From the cell containing the given text, extract its center point as [X, Y] coordinate. 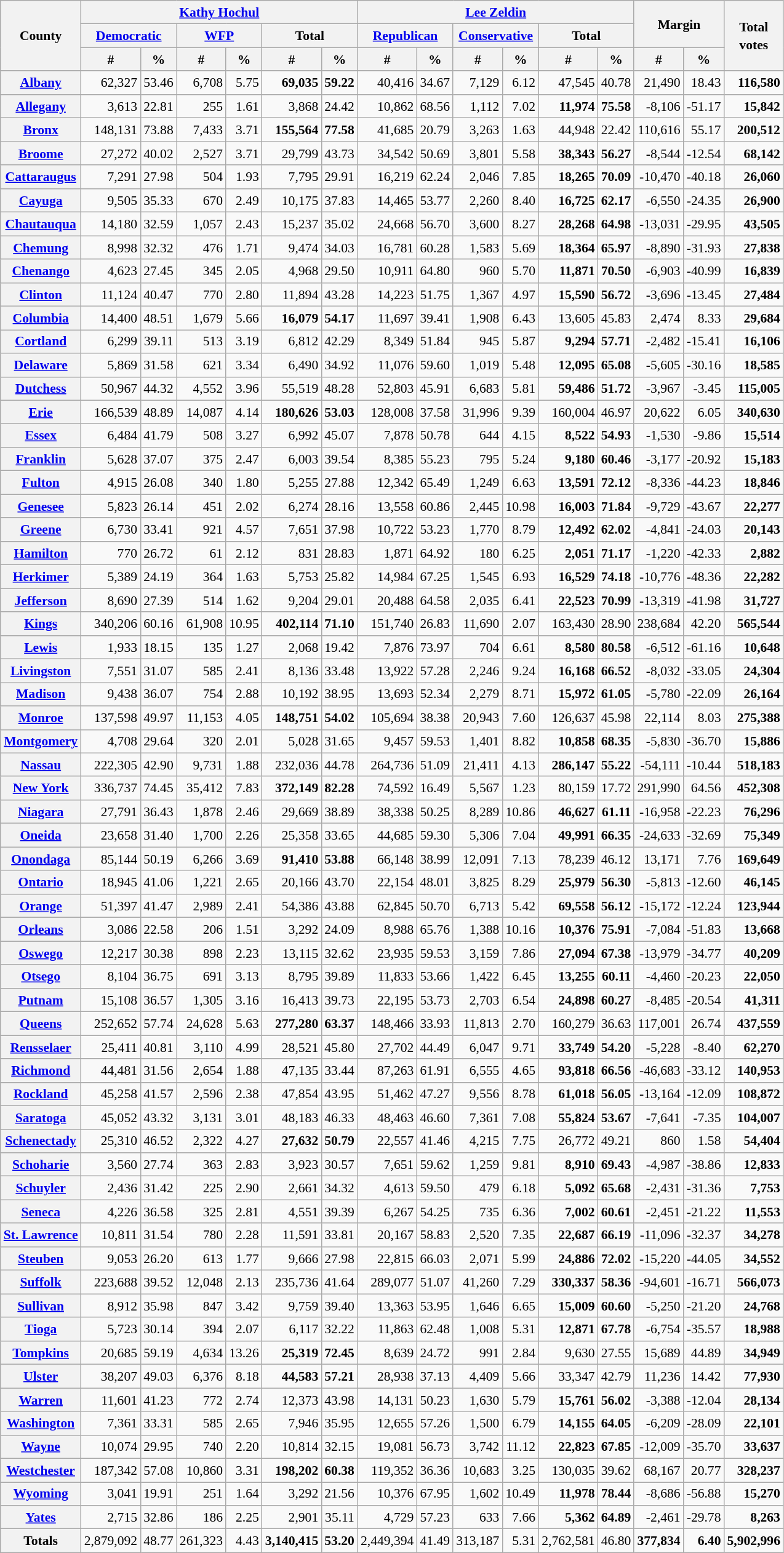
166,539 [111, 412]
10,858 [568, 741]
4,226 [111, 1212]
772 [201, 1400]
5.48 [521, 365]
Tioga [41, 1330]
24,668 [387, 224]
15,009 [568, 1306]
3,140,415 [292, 1541]
16,413 [292, 1000]
-15,220 [658, 1259]
452,308 [754, 789]
-12.04 [704, 1400]
44,948 [568, 130]
75.58 [617, 106]
21,411 [478, 765]
6,274 [292, 506]
27,838 [754, 247]
-4,460 [658, 976]
43.70 [340, 883]
13,115 [292, 953]
77,930 [754, 1376]
60.28 [434, 247]
39.89 [340, 976]
9,053 [111, 1259]
48.51 [159, 318]
375 [201, 459]
Cayuga [41, 201]
40.78 [617, 83]
5,255 [292, 483]
-15.41 [704, 342]
4,729 [387, 1517]
10.98 [521, 506]
363 [201, 1165]
31.58 [159, 365]
-3,967 [658, 388]
60.38 [340, 1471]
-8,686 [658, 1494]
514 [201, 600]
4,409 [478, 1376]
36.43 [159, 812]
71.17 [617, 553]
Schenectady [41, 1141]
18,846 [754, 483]
50.79 [340, 1141]
10,074 [111, 1447]
2,449,394 [387, 1541]
28.90 [617, 624]
1,221 [201, 883]
6,266 [201, 859]
11,813 [478, 1024]
1.51 [244, 929]
32.32 [159, 247]
377,834 [658, 1541]
64.56 [704, 789]
34.67 [434, 83]
69,558 [568, 906]
Ontario [41, 883]
Wyoming [41, 1494]
1,583 [478, 247]
35.95 [340, 1423]
16,839 [754, 271]
24,628 [201, 1024]
8,289 [478, 812]
2.23 [244, 953]
35.02 [340, 224]
36.63 [617, 1024]
24.19 [159, 577]
10,683 [478, 1471]
-40.99 [704, 271]
20.79 [434, 130]
55.22 [617, 765]
-9.86 [704, 436]
26.74 [704, 1024]
-6,903 [658, 271]
277,280 [292, 1024]
-8.40 [704, 1047]
3,263 [478, 130]
-15,172 [658, 906]
37.83 [340, 201]
251 [201, 1494]
44.89 [704, 1353]
644 [478, 436]
Columbia [41, 318]
11.12 [521, 1447]
7,002 [568, 1212]
11,863 [387, 1330]
12,342 [387, 483]
80.58 [617, 648]
53.95 [434, 1306]
46.97 [617, 412]
3.69 [244, 859]
6,683 [478, 388]
4,215 [478, 1141]
261,323 [201, 1541]
-20.54 [704, 1000]
50.78 [434, 436]
1,008 [478, 1330]
58.36 [617, 1282]
66.35 [617, 835]
15,689 [658, 1353]
2.13 [244, 1282]
11,690 [478, 624]
2,882 [754, 553]
39.73 [340, 1000]
65.49 [434, 483]
10,722 [387, 530]
8,580 [568, 648]
11,697 [387, 318]
-94,601 [658, 1282]
691 [201, 976]
20,488 [387, 600]
1,259 [478, 1165]
6,708 [201, 83]
187,342 [111, 1471]
Delaware [41, 365]
Rockland [41, 1094]
62.24 [434, 177]
-6,754 [658, 1330]
3,613 [111, 106]
43.98 [340, 1400]
5,306 [478, 835]
29.01 [340, 600]
33.48 [340, 671]
6.12 [521, 83]
18,364 [568, 247]
-7,084 [658, 929]
22,277 [754, 506]
26.20 [159, 1259]
9,204 [292, 600]
633 [478, 1517]
4.43 [244, 1541]
128,008 [387, 412]
2,436 [111, 1188]
275,388 [754, 718]
64.92 [434, 553]
57.08 [159, 1471]
24,886 [568, 1259]
Onondaga [41, 859]
6,730 [111, 530]
-44.23 [704, 483]
3,742 [478, 1447]
54.17 [340, 318]
7,878 [387, 436]
140,953 [754, 1070]
8,136 [292, 671]
8.71 [521, 694]
6.25 [521, 553]
36.07 [159, 694]
4.27 [244, 1141]
9,457 [387, 741]
67.38 [617, 953]
2,762,581 [568, 1541]
28.16 [340, 506]
264,736 [387, 765]
38,338 [387, 812]
513 [201, 342]
32.22 [340, 1330]
20,622 [658, 412]
-4,987 [658, 1165]
22.81 [159, 106]
27,791 [111, 812]
7,753 [754, 1188]
33,749 [568, 1047]
45.80 [340, 1047]
40.47 [159, 295]
-2,482 [658, 342]
16,079 [292, 318]
18,988 [754, 1330]
62,270 [754, 1047]
4.14 [244, 412]
-24.03 [704, 530]
46.12 [617, 859]
62.48 [434, 1330]
82.28 [340, 789]
198,202 [292, 1471]
3,923 [292, 1165]
32.62 [340, 953]
22,523 [568, 600]
26.72 [159, 553]
9.39 [521, 412]
-8,890 [658, 247]
68,142 [754, 153]
-4,841 [658, 530]
Oneida [41, 835]
26,772 [568, 1141]
11,591 [292, 1235]
-43.67 [704, 506]
740 [201, 1447]
61,018 [568, 1094]
2,661 [292, 1188]
34,542 [387, 153]
110,616 [658, 130]
19,081 [387, 1447]
Chemung [41, 247]
85,144 [111, 859]
7,795 [292, 177]
34,949 [754, 1353]
24,898 [568, 1000]
Lee Zeldin [496, 12]
-5,250 [658, 1306]
2.46 [244, 812]
44.32 [159, 388]
-33.12 [704, 1070]
11,601 [111, 1400]
16,003 [568, 506]
8,639 [387, 1353]
135 [201, 648]
-56.88 [704, 1494]
42.29 [340, 342]
14,465 [387, 201]
38.95 [340, 694]
91,410 [292, 859]
6.41 [521, 600]
7.83 [244, 789]
2,654 [201, 1070]
64.05 [617, 1423]
-3.45 [704, 388]
7.13 [521, 859]
73.97 [434, 648]
5.63 [244, 1024]
80,159 [568, 789]
46.80 [617, 1541]
4,634 [201, 1353]
15,590 [568, 295]
Otsego [41, 976]
75,349 [754, 835]
2.81 [244, 1212]
22,687 [568, 1235]
10.86 [521, 812]
670 [201, 201]
5.99 [521, 1259]
508 [201, 436]
945 [478, 342]
206 [201, 929]
57.28 [434, 671]
1,422 [478, 976]
-12.09 [704, 1094]
847 [201, 1306]
15,183 [754, 459]
2.28 [244, 1235]
52,803 [387, 388]
9.81 [521, 1165]
1.71 [244, 247]
-7,641 [658, 1118]
155,564 [292, 130]
-2,461 [658, 1517]
5,869 [111, 365]
15,886 [754, 741]
72.12 [617, 483]
Kathy Hochul [219, 12]
74,592 [387, 789]
59.50 [434, 1188]
754 [201, 694]
1,700 [201, 835]
68.56 [434, 106]
33.93 [434, 1024]
5.69 [521, 247]
60.16 [159, 624]
12,871 [568, 1330]
8,385 [387, 459]
6.63 [521, 483]
25.82 [340, 577]
119,352 [387, 1471]
-35.70 [704, 1447]
-2,431 [658, 1188]
27.74 [159, 1165]
61.05 [617, 694]
5.75 [244, 83]
54,404 [754, 1141]
Greene [41, 530]
57.71 [617, 342]
1.61 [244, 106]
-38.86 [704, 1165]
41.06 [159, 883]
15,514 [754, 436]
50.25 [434, 812]
49.03 [159, 1376]
5,723 [111, 1330]
36.58 [159, 1212]
72.02 [617, 1259]
26,900 [754, 201]
Ulster [41, 1376]
Schuyler [41, 1188]
831 [292, 553]
123,944 [754, 906]
7.75 [521, 1141]
7.04 [521, 835]
-22.09 [704, 694]
-13,319 [658, 600]
-24,633 [658, 835]
Chautauqua [41, 224]
55,824 [568, 1118]
6.79 [521, 1423]
66,148 [387, 859]
3,868 [292, 106]
-8,485 [658, 1000]
Clinton [41, 295]
Allegany [41, 106]
2,035 [478, 600]
15,237 [292, 224]
7.76 [704, 859]
5,628 [111, 459]
56.70 [434, 224]
56.02 [617, 1400]
34,278 [754, 1235]
5,092 [568, 1188]
163,430 [568, 624]
53.20 [340, 1541]
5.42 [521, 906]
30.38 [159, 953]
27.39 [159, 600]
50,967 [111, 388]
3.13 [244, 976]
31,996 [478, 412]
18.15 [159, 648]
53.67 [617, 1118]
56.12 [617, 906]
Totalvotes [754, 36]
40.81 [159, 1047]
252,652 [111, 1024]
53.23 [434, 530]
2,989 [201, 906]
Lewis [41, 648]
57.23 [434, 1517]
5,389 [111, 577]
63.37 [340, 1024]
4.15 [521, 436]
11,153 [201, 718]
921 [201, 530]
46,145 [754, 883]
County [41, 36]
4,552 [201, 388]
29.50 [340, 271]
-9,729 [658, 506]
6,812 [292, 342]
200,512 [754, 130]
47,545 [568, 83]
3.25 [521, 1471]
53.73 [434, 1000]
1.23 [521, 789]
41.46 [434, 1141]
Margin [679, 24]
59.30 [434, 835]
Albany [41, 83]
41.23 [159, 1400]
1,602 [478, 1494]
66.56 [617, 1070]
38,343 [568, 153]
Schoharie [41, 1165]
11,871 [568, 271]
Suffolk [41, 1282]
8,522 [568, 436]
38,207 [111, 1376]
44.78 [340, 765]
9,731 [201, 765]
38.99 [434, 859]
69,035 [292, 83]
26.14 [159, 506]
22,154 [387, 883]
-3,388 [658, 1400]
735 [478, 1212]
-12,009 [658, 1447]
2,901 [292, 1517]
Hamilton [41, 553]
565,544 [754, 624]
15,972 [568, 694]
28.83 [340, 553]
-31.36 [704, 1188]
-5,780 [658, 694]
1.64 [244, 1494]
7.86 [521, 953]
13,255 [568, 976]
71.10 [340, 624]
9,505 [111, 201]
6,376 [201, 1376]
2.26 [244, 835]
2,445 [478, 506]
31.54 [159, 1235]
10,192 [292, 694]
47,135 [292, 1070]
59.62 [434, 1165]
15,842 [754, 106]
-32.37 [704, 1235]
2.83 [244, 1165]
Herkimer [41, 577]
34.92 [340, 365]
22.58 [159, 929]
33.44 [340, 1070]
8,349 [387, 342]
8.78 [521, 1094]
3,086 [111, 929]
45.07 [340, 436]
Nassau [41, 765]
-20.23 [704, 976]
12,095 [568, 365]
340,630 [754, 412]
27.55 [617, 1353]
4.05 [244, 718]
55.17 [704, 130]
68.35 [617, 741]
Democratic [129, 36]
130,035 [568, 1471]
32.59 [159, 224]
3.16 [244, 1000]
6,299 [111, 342]
Oswego [41, 953]
-5,830 [658, 741]
8,263 [754, 1517]
13,171 [658, 859]
6,117 [292, 1330]
-13,031 [658, 224]
-1,530 [658, 436]
222,305 [111, 765]
3.19 [244, 342]
10.49 [521, 1494]
51.84 [434, 342]
330,337 [568, 1282]
31.07 [159, 671]
60.11 [617, 976]
51,462 [387, 1094]
24.09 [340, 929]
3.42 [244, 1306]
-3,696 [658, 295]
29.64 [159, 741]
1.93 [244, 177]
12,833 [754, 1165]
49.97 [159, 718]
32.86 [159, 1517]
5.81 [521, 388]
77.58 [340, 130]
1,057 [201, 224]
223,688 [111, 1282]
20,943 [478, 718]
67.78 [617, 1330]
10,862 [387, 106]
53.46 [159, 83]
45,258 [111, 1094]
4,708 [111, 741]
67.25 [434, 577]
780 [201, 1235]
16.49 [434, 789]
25,310 [111, 1141]
51.07 [434, 1282]
61.91 [434, 1070]
Orange [41, 906]
2,071 [478, 1259]
180,626 [292, 412]
372,149 [292, 789]
6.61 [521, 648]
10,860 [201, 1471]
2,322 [201, 1141]
36.57 [159, 1000]
-20.92 [704, 459]
9,630 [568, 1353]
25,319 [292, 1353]
2,051 [568, 553]
8.27 [521, 224]
64.80 [434, 271]
-21.20 [704, 1306]
9,438 [111, 694]
151,740 [387, 624]
28,938 [387, 1376]
35.11 [340, 1517]
2.05 [244, 271]
36.75 [159, 976]
476 [201, 247]
2,046 [478, 177]
402,114 [292, 624]
Jefferson [41, 600]
35.98 [159, 1306]
-16,958 [658, 812]
34,552 [754, 1259]
289,077 [387, 1282]
1,630 [478, 1400]
39.39 [340, 1212]
2,703 [478, 1000]
1,679 [201, 318]
60.61 [617, 1212]
29,799 [292, 153]
5,567 [478, 789]
47.27 [434, 1094]
St. Lawrence [41, 1235]
-44.05 [704, 1259]
Westchester [41, 1471]
4.99 [244, 1047]
2.70 [521, 1024]
-35.57 [704, 1330]
39.52 [159, 1282]
16,106 [754, 342]
1,933 [111, 648]
18,265 [568, 177]
2,715 [111, 1517]
54,386 [292, 906]
Conservative [496, 36]
18,585 [754, 365]
5,362 [568, 1517]
23,935 [387, 953]
70.50 [617, 271]
51.72 [617, 388]
1,305 [201, 1000]
1.77 [244, 1259]
-31.93 [704, 247]
3.31 [244, 1471]
14,155 [568, 1423]
27.88 [340, 483]
1,871 [387, 553]
-12.54 [704, 153]
15,761 [568, 1400]
37.58 [434, 412]
34.03 [340, 247]
7,129 [478, 83]
11,553 [754, 1212]
6,047 [478, 1047]
860 [658, 1141]
27,702 [387, 1047]
48,183 [292, 1118]
-29.95 [704, 224]
66.19 [617, 1235]
Seneca [41, 1212]
41,311 [754, 1000]
2.90 [244, 1188]
87,263 [387, 1070]
61 [201, 553]
48.28 [340, 388]
Saratoga [41, 1118]
148,131 [111, 130]
Yates [41, 1517]
-46,683 [658, 1070]
2.02 [244, 506]
Queens [41, 1024]
8.79 [521, 530]
45.91 [434, 388]
Republican [405, 36]
25,411 [111, 1047]
117,001 [658, 1024]
325 [201, 1212]
1,646 [478, 1306]
41.49 [434, 1541]
53.88 [340, 859]
46.33 [340, 1118]
42.79 [617, 1376]
43.88 [340, 906]
78,239 [568, 859]
160,004 [568, 412]
27,484 [754, 295]
37.98 [340, 530]
60.86 [434, 506]
1.80 [244, 483]
286,147 [568, 765]
-10,470 [658, 177]
39.40 [340, 1306]
54.20 [617, 1047]
7.29 [521, 1282]
56.27 [617, 153]
-13,979 [658, 953]
104,007 [754, 1118]
38.38 [434, 718]
52.34 [434, 694]
6.40 [704, 1541]
62,845 [387, 906]
Cortland [41, 342]
2.20 [244, 1447]
42.20 [704, 624]
26,060 [754, 177]
12,217 [111, 953]
67.85 [617, 1447]
14,131 [387, 1400]
40,209 [754, 953]
-12.24 [704, 906]
31.65 [340, 741]
31.56 [159, 1070]
4.65 [521, 1070]
-5,813 [658, 883]
59.60 [434, 365]
50.19 [159, 859]
43.73 [340, 153]
898 [201, 953]
232,036 [292, 765]
Orleans [41, 929]
-8,032 [658, 671]
20,143 [754, 530]
33,347 [568, 1376]
291,990 [658, 789]
27,094 [568, 953]
56.72 [617, 295]
Monroe [41, 718]
5,823 [111, 506]
364 [201, 577]
65.08 [617, 365]
60.60 [617, 1306]
13,668 [754, 929]
1,545 [478, 577]
60.27 [617, 1000]
2.43 [244, 224]
62.17 [617, 201]
6.36 [521, 1212]
4,968 [292, 271]
22,557 [387, 1141]
1,401 [478, 741]
56.30 [617, 883]
116,580 [754, 83]
12,091 [478, 859]
345 [201, 271]
-30.16 [704, 365]
Erie [41, 412]
10.16 [521, 929]
71.84 [617, 506]
20,685 [111, 1353]
2,879,092 [111, 1541]
37.07 [159, 459]
1,878 [201, 812]
41,260 [478, 1282]
22,050 [754, 976]
3,159 [478, 953]
34.32 [340, 1188]
47,854 [292, 1094]
7.60 [521, 718]
-42.33 [704, 553]
50.69 [434, 153]
51.75 [434, 295]
6.45 [521, 976]
28,521 [292, 1047]
13,605 [568, 318]
19.91 [159, 1494]
45.83 [617, 318]
8,795 [292, 976]
65.97 [617, 247]
Essex [41, 436]
3.01 [244, 1118]
-12.60 [704, 883]
2.01 [244, 741]
-21.22 [704, 1212]
6.65 [521, 1306]
33.41 [159, 530]
16,529 [568, 577]
24.72 [434, 1353]
13.26 [244, 1353]
24,304 [754, 671]
6.05 [704, 412]
13,363 [387, 1306]
8.03 [704, 718]
2.84 [521, 1353]
57.74 [159, 1024]
21.56 [340, 1494]
WFP [219, 36]
53.03 [340, 412]
4,915 [111, 483]
67.95 [434, 1494]
6.93 [521, 577]
33,637 [754, 1447]
-8,336 [658, 483]
394 [201, 1330]
180 [478, 553]
3,041 [111, 1494]
9,759 [292, 1306]
621 [201, 365]
3,560 [111, 1165]
340 [201, 483]
-13.45 [704, 295]
44,583 [292, 1376]
1,249 [478, 483]
36.36 [434, 1471]
9.71 [521, 1047]
Livingston [41, 671]
-61.16 [704, 648]
Sullivan [41, 1306]
44,481 [111, 1070]
6,555 [478, 1070]
14,180 [111, 224]
4.57 [244, 530]
1,112 [478, 106]
Steuben [41, 1259]
1,500 [478, 1423]
7.35 [521, 1235]
6,713 [478, 906]
31.40 [159, 835]
2.38 [244, 1094]
22,282 [754, 577]
1,019 [478, 365]
5.70 [521, 271]
9,666 [292, 1259]
15,270 [754, 1494]
54.93 [617, 436]
13,558 [387, 506]
Washington [41, 1423]
2.25 [244, 1517]
-36.70 [704, 741]
7.02 [521, 106]
-6,550 [658, 201]
27.45 [159, 271]
-11,096 [658, 1235]
6,490 [292, 365]
313,187 [478, 1541]
3,600 [478, 224]
4.13 [521, 765]
1,367 [478, 295]
21,490 [658, 83]
-29.78 [704, 1517]
235,736 [292, 1282]
11,236 [658, 1376]
9,294 [568, 342]
-54,111 [658, 765]
6,267 [387, 1212]
9,474 [292, 247]
8,104 [111, 976]
-5,228 [658, 1047]
59.19 [159, 1353]
33.81 [340, 1235]
3,825 [478, 883]
16,725 [568, 201]
5.87 [521, 342]
37.13 [434, 1376]
1,908 [478, 318]
3.34 [244, 365]
10.95 [244, 624]
6.54 [521, 1000]
225 [201, 1188]
Niagara [41, 812]
20.77 [704, 1471]
7,946 [292, 1423]
5,028 [292, 741]
5,902,996 [754, 1541]
59.22 [340, 83]
-7.35 [704, 1118]
49,991 [568, 835]
28,268 [568, 224]
45.98 [617, 718]
7.08 [521, 1118]
13,922 [387, 671]
48.89 [159, 412]
18,945 [111, 883]
11,894 [292, 295]
39.54 [340, 459]
18.43 [704, 83]
54.02 [340, 718]
320 [201, 741]
41,685 [387, 130]
2.12 [244, 553]
Broome [41, 153]
4,613 [387, 1188]
64.89 [617, 1517]
5.58 [521, 153]
7,551 [111, 671]
2,068 [292, 648]
3,801 [478, 153]
11,833 [387, 976]
613 [201, 1259]
Warren [41, 1400]
75.91 [617, 929]
566,073 [754, 1282]
69.43 [617, 1165]
-33.05 [704, 671]
43,505 [754, 224]
29,669 [292, 812]
41.64 [340, 1282]
44,685 [387, 835]
-32.69 [704, 835]
58.83 [434, 1235]
3,110 [201, 1047]
518,183 [754, 765]
4,551 [292, 1212]
1.58 [704, 1141]
-40.18 [704, 177]
5.79 [521, 1400]
Dutchess [41, 388]
74.18 [617, 577]
10,811 [111, 1235]
6,992 [292, 436]
73.88 [159, 130]
10,911 [387, 271]
-2,451 [658, 1212]
Wayne [41, 1447]
2,520 [478, 1235]
4.97 [521, 295]
46.52 [159, 1141]
2.49 [244, 201]
8,912 [111, 1306]
28,134 [754, 1400]
-28.09 [704, 1423]
126,637 [568, 718]
3.27 [244, 436]
Totals [41, 1541]
39.41 [434, 318]
42.90 [159, 765]
45,052 [111, 1118]
Putnam [41, 1000]
27,272 [111, 153]
-10,776 [658, 577]
51,397 [111, 906]
795 [478, 459]
41.57 [159, 1094]
2,527 [201, 153]
38.89 [340, 812]
49.21 [617, 1141]
14.42 [704, 1376]
3.96 [244, 388]
48.77 [159, 1541]
255 [201, 106]
4,623 [111, 271]
8,988 [387, 929]
23,658 [111, 835]
115,005 [754, 388]
-51.83 [704, 929]
78.44 [617, 1494]
Cattaraugus [41, 177]
25,358 [292, 835]
186 [201, 1517]
437,559 [754, 1024]
22,101 [754, 1423]
32.15 [340, 1447]
-1,220 [658, 553]
44.49 [434, 1047]
26,164 [754, 694]
24.42 [340, 106]
60.46 [617, 459]
10,648 [754, 648]
1.27 [244, 648]
40,416 [387, 83]
53.77 [434, 201]
26.08 [159, 483]
61.11 [617, 812]
76,296 [754, 812]
Fulton [41, 483]
160,279 [568, 1024]
Kings [41, 624]
-6,209 [658, 1423]
15,108 [111, 1000]
70.99 [617, 600]
2.74 [244, 1400]
108,872 [754, 1094]
11,978 [568, 1494]
-10.44 [704, 765]
328,237 [754, 1471]
Richmond [41, 1070]
50.70 [434, 906]
10,814 [292, 1447]
61,908 [201, 624]
13,693 [387, 694]
340,206 [111, 624]
-34.77 [704, 953]
12,492 [568, 530]
46,627 [568, 812]
48,463 [387, 1118]
29.91 [340, 177]
30.57 [340, 1165]
6,003 [292, 459]
336,737 [111, 789]
33.65 [340, 835]
43.95 [340, 1094]
2,260 [478, 201]
8.82 [521, 741]
31,727 [754, 600]
22,823 [568, 1447]
22,815 [387, 1259]
Madison [41, 694]
62.02 [617, 530]
93,818 [568, 1070]
22,114 [658, 718]
8,690 [111, 600]
31.42 [159, 1188]
14,223 [387, 295]
148,466 [387, 1024]
1,388 [478, 929]
105,694 [387, 718]
55,519 [292, 388]
54.25 [434, 1212]
30.14 [159, 1330]
26.83 [434, 624]
9,556 [478, 1094]
2,474 [658, 318]
41.47 [159, 906]
8,910 [568, 1165]
19.42 [340, 648]
960 [478, 271]
35.33 [159, 201]
7.85 [521, 177]
29.95 [159, 1447]
64.98 [617, 224]
2,279 [478, 694]
55.23 [434, 459]
66.52 [617, 671]
-48.36 [704, 577]
20,166 [292, 883]
74.45 [159, 789]
1,770 [478, 530]
6.43 [521, 318]
24,768 [754, 1306]
-41.98 [704, 600]
Chenango [41, 271]
8.33 [704, 318]
41.79 [159, 436]
9,180 [568, 459]
-51.17 [704, 106]
40.02 [159, 153]
43.28 [340, 295]
33.31 [159, 1423]
56.05 [617, 1094]
14,984 [387, 577]
43.32 [159, 1118]
1.62 [244, 600]
7,433 [201, 130]
Montgomery [41, 741]
35,412 [201, 789]
48.01 [434, 883]
7,291 [111, 177]
27,632 [292, 1141]
8.18 [244, 1376]
-3,177 [658, 459]
72.45 [340, 1353]
8.40 [521, 201]
504 [201, 177]
-5,605 [658, 365]
11,124 [111, 295]
169,649 [754, 859]
8,998 [111, 247]
Genesee [41, 506]
16,168 [568, 671]
14,400 [111, 318]
New York [41, 789]
16,219 [387, 177]
479 [478, 1188]
8.29 [521, 883]
46.60 [434, 1118]
11,974 [568, 106]
65.76 [434, 929]
991 [478, 1353]
10,175 [292, 201]
-8,544 [658, 153]
2.88 [244, 694]
16,781 [387, 247]
137,598 [111, 718]
-16.71 [704, 1282]
12,655 [387, 1423]
12,048 [201, 1282]
2,596 [201, 1094]
9.24 [521, 671]
57.26 [434, 1423]
22.42 [617, 130]
57.21 [340, 1376]
25,979 [568, 883]
704 [478, 648]
66.03 [434, 1259]
14,087 [201, 412]
Rensselaer [41, 1047]
-22.23 [704, 812]
-13,164 [658, 1094]
53.66 [434, 976]
59,486 [568, 388]
Bronx [41, 130]
64.58 [434, 600]
-24.35 [704, 201]
56.73 [434, 1447]
-6,512 [658, 648]
-8,106 [658, 106]
68,167 [658, 1471]
Franklin [41, 459]
62,327 [111, 83]
238,684 [658, 624]
2,246 [478, 671]
11,076 [387, 365]
3,131 [201, 1118]
39.11 [159, 342]
65.68 [617, 1188]
29,684 [754, 318]
7,876 [387, 648]
17.72 [617, 789]
5.24 [521, 459]
Tompkins [41, 1353]
6.18 [521, 1188]
22,195 [387, 1000]
5,753 [292, 577]
39.62 [617, 1471]
51.09 [434, 765]
13,591 [568, 483]
451 [201, 506]
50.23 [434, 1400]
2.47 [244, 459]
70.09 [617, 177]
6,484 [111, 436]
148,751 [292, 718]
20,167 [387, 1235]
12,373 [292, 1400]
7.66 [521, 1517]
2.80 [244, 295]
